Output the [X, Y] coordinate of the center of the cell containing the given text.  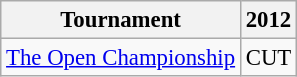
The Open Championship [121, 58]
CUT [268, 58]
2012 [268, 20]
Tournament [121, 20]
